Scan for the cell matching the given text and deliver its [x, y] coordinate at center. 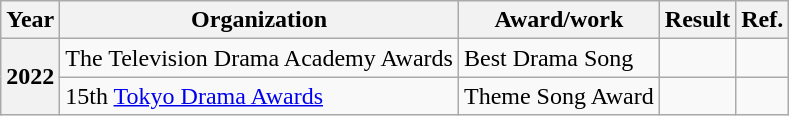
15th Tokyo Drama Awards [260, 96]
Result [697, 20]
Theme Song Award [558, 96]
Ref. [762, 20]
The Television Drama Academy Awards [260, 58]
Best Drama Song [558, 58]
2022 [30, 77]
Year [30, 20]
Organization [260, 20]
Award/work [558, 20]
